Return the (X, Y) coordinate for the center point of the cell that contains the specified text.  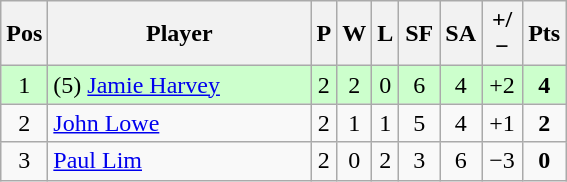
Paul Lim (180, 161)
SA (461, 34)
+1 (502, 123)
John Lowe (180, 123)
Player (180, 34)
+/− (502, 34)
W (354, 34)
+2 (502, 85)
Pts (544, 34)
5 (420, 123)
Pos (24, 34)
(5) Jamie Harvey (180, 85)
SF (420, 34)
L (386, 34)
−3 (502, 161)
P (324, 34)
